Provide the [x, y] coordinate of the cell's center where the given text is located.  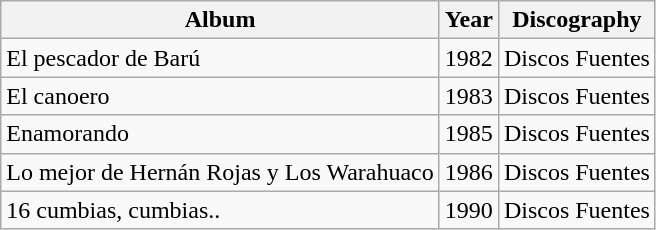
El canoero [220, 96]
16 cumbias, cumbias.. [220, 210]
1983 [468, 96]
Enamorando [220, 134]
1986 [468, 172]
1985 [468, 134]
Lo mejor de Hernán Rojas y Los Warahuaco [220, 172]
El pescador de Barú [220, 58]
Album [220, 20]
Discography [576, 20]
Year [468, 20]
1982 [468, 58]
1990 [468, 210]
